Extract the [X, Y] coordinate from the center of the cell holding the provided text.  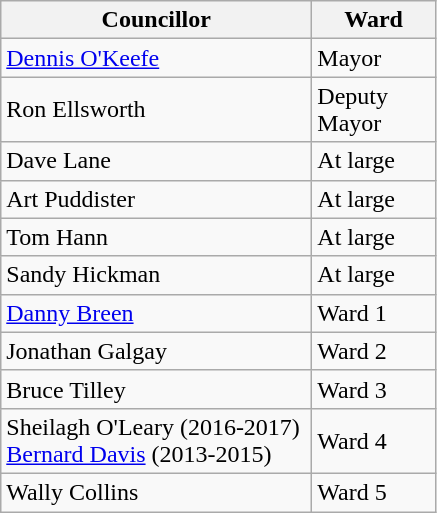
Jonathan Galgay [156, 351]
Art Puddister [156, 199]
Danny Breen [156, 313]
Ward 2 [374, 351]
Bruce Tilley [156, 389]
Sandy Hickman [156, 275]
Wally Collins [156, 492]
Dennis O'Keefe [156, 58]
Ron Ellsworth [156, 110]
Dave Lane [156, 161]
Ward 3 [374, 389]
Tom Hann [156, 237]
Mayor [374, 58]
Ward 1 [374, 313]
Councillor [156, 20]
Sheilagh O'Leary (2016-2017) Bernard Davis (2013-2015) [156, 440]
Deputy Mayor [374, 110]
Ward 4 [374, 440]
Ward 5 [374, 492]
Ward [374, 20]
